For the text-containing cell, return its midpoint in [x, y] coordinate format. 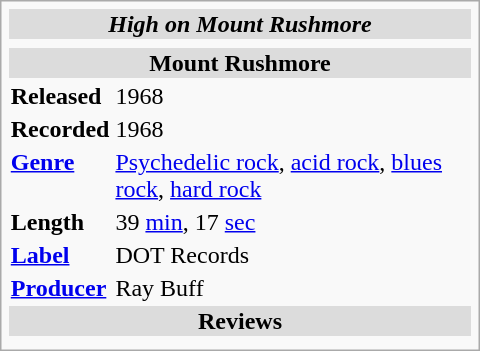
Label [60, 255]
Genre [60, 176]
Psychedelic rock, acid rock, blues rock, hard rock [292, 176]
Recorded [60, 129]
Ray Buff [292, 288]
Released [60, 96]
High on Mount Rushmore [240, 24]
Mount Rushmore [240, 63]
Length [60, 222]
Reviews [240, 321]
DOT Records [292, 255]
39 min, 17 sec [292, 222]
Producer [60, 288]
